Provide the (X, Y) coordinate of the cell's center where the given text is located.  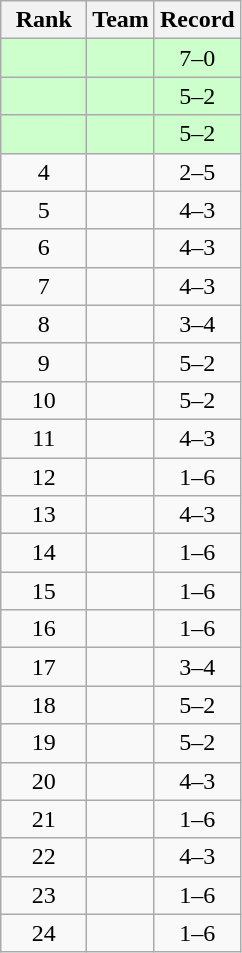
2–5 (197, 172)
Record (197, 20)
Team (121, 20)
11 (44, 438)
18 (44, 705)
4 (44, 172)
14 (44, 553)
20 (44, 781)
23 (44, 895)
22 (44, 857)
Rank (44, 20)
8 (44, 324)
24 (44, 933)
7 (44, 286)
12 (44, 477)
17 (44, 667)
16 (44, 629)
10 (44, 400)
13 (44, 515)
7–0 (197, 58)
5 (44, 210)
9 (44, 362)
21 (44, 819)
15 (44, 591)
19 (44, 743)
6 (44, 248)
